Return the [x, y] coordinate for the center point of the cell that contains the specified text.  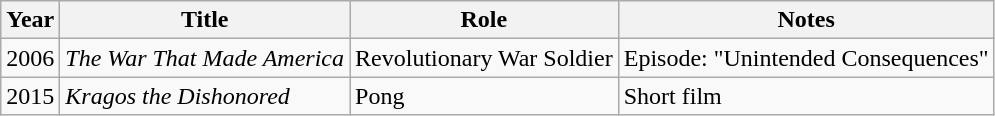
Episode: "Unintended Consequences" [806, 58]
Title [205, 20]
Revolutionary War Soldier [484, 58]
Year [30, 20]
2015 [30, 96]
Pong [484, 96]
Notes [806, 20]
Role [484, 20]
The War That Made America [205, 58]
Kragos the Dishonored [205, 96]
2006 [30, 58]
Short film [806, 96]
